Extract the (X, Y) coordinate from the center of the cell holding the provided text.  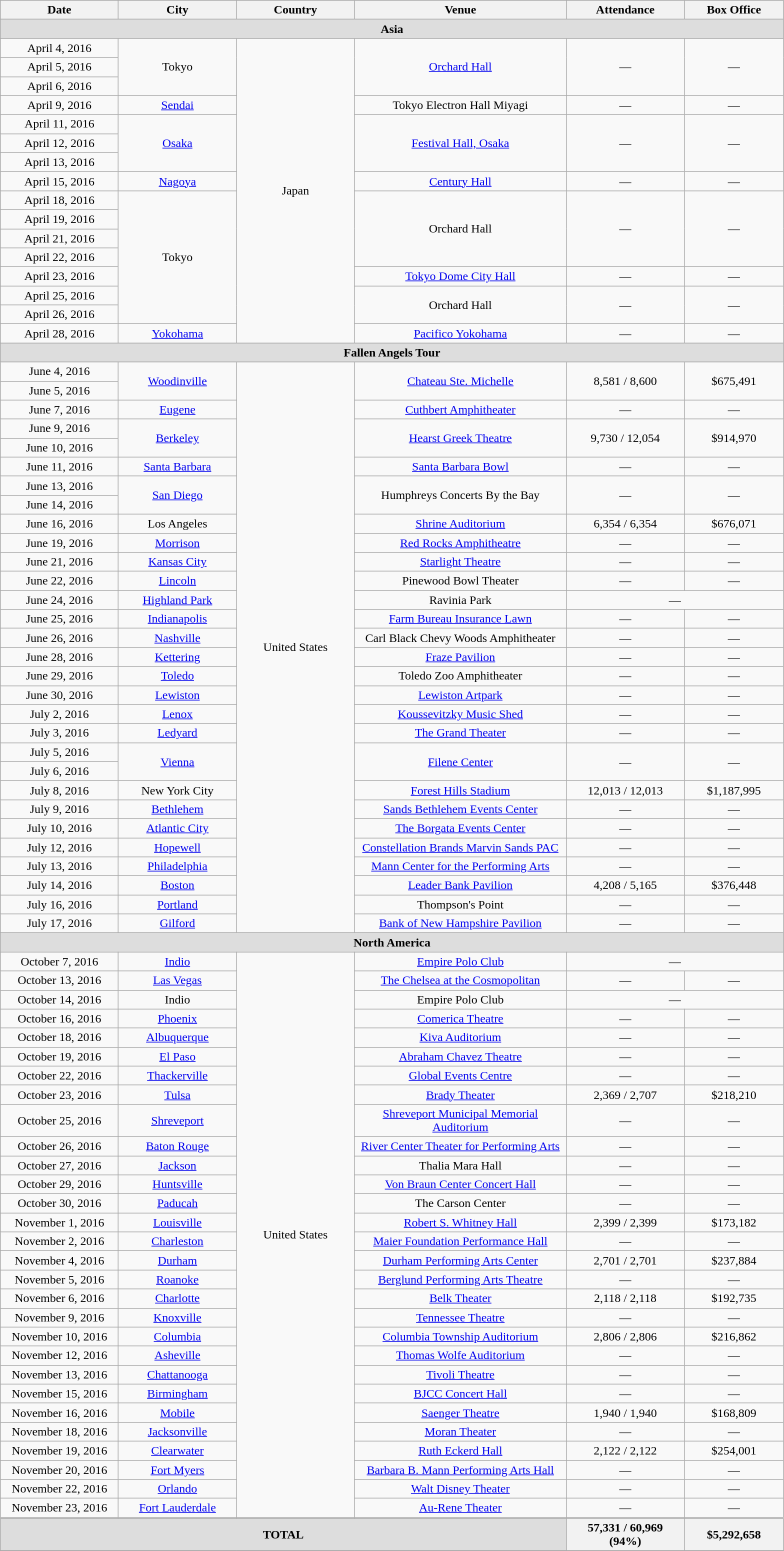
City (177, 10)
El Paso (177, 1056)
2,399 / 2,399 (625, 1222)
Morrison (177, 542)
Thalia Mara Hall (460, 1165)
Woodinville (177, 381)
Belk Theater (460, 1298)
Maier Foundation Performance Hall (460, 1241)
Santa Barbara Bowl (460, 466)
June 10, 2016 (59, 447)
July 13, 2016 (59, 866)
Ruth Eckerd Hall (460, 1450)
October 26, 2016 (59, 1146)
Farm Bureau Insurance Lawn (460, 619)
Philadelphia (177, 866)
Berkeley (177, 438)
July 2, 2016 (59, 714)
April 19, 2016 (59, 219)
Au-Rene Theater (460, 1508)
Orlando (177, 1489)
Vienna (177, 761)
Filene Center (460, 761)
Jackson (177, 1165)
Thackerville (177, 1075)
November 19, 2016 (59, 1450)
Birmingham (177, 1393)
October 22, 2016 (59, 1075)
Nashville (177, 638)
Moran Theater (460, 1431)
October 16, 2016 (59, 1018)
$1,187,995 (734, 790)
April 21, 2016 (59, 238)
July 17, 2016 (59, 923)
$237,884 (734, 1260)
Albuquerque (177, 1037)
April 22, 2016 (59, 257)
Robert S. Whitney Hall (460, 1222)
Huntsville (177, 1184)
San Diego (177, 495)
BJCC Concert Hall (460, 1393)
Tokyo Dome City Hall (460, 276)
April 6, 2016 (59, 86)
April 4, 2016 (59, 48)
Barbara B. Mann Performing Arts Hall (460, 1469)
Tennessee Theatre (460, 1317)
Carl Black Chevy Woods Amphitheater (460, 638)
Comerica Theatre (460, 1018)
Country (295, 10)
Tivoli Theatre (460, 1374)
$216,862 (734, 1336)
April 5, 2016 (59, 67)
4,208 / 5,165 (625, 885)
October 25, 2016 (59, 1120)
June 30, 2016 (59, 695)
Thomas Wolfe Auditorium (460, 1355)
November 6, 2016 (59, 1298)
Koussevitzky Music Shed (460, 714)
12,013 / 12,013 (625, 790)
June 26, 2016 (59, 638)
Leader Bank Pavilion (460, 885)
Walt Disney Theater (460, 1489)
June 21, 2016 (59, 562)
Abraham Chavez Theatre (460, 1056)
Roanoke (177, 1279)
Lewiston (177, 695)
June 25, 2016 (59, 619)
June 4, 2016 (59, 371)
Century Hall (460, 181)
Cuthbert Amphitheater (460, 409)
Los Angeles (177, 523)
Hopewell (177, 847)
Thompson's Point (460, 904)
Louisville (177, 1222)
July 16, 2016 (59, 904)
2,701 / 2,701 (625, 1260)
July 14, 2016 (59, 885)
October 13, 2016 (59, 980)
The Chelsea at the Cosmopolitan (460, 980)
Red Rocks Amphitheatre (460, 542)
River Center Theater for Performing Arts (460, 1146)
$192,735 (734, 1298)
$173,182 (734, 1222)
Chateau Ste. Michelle (460, 381)
Baton Rouge (177, 1146)
October 30, 2016 (59, 1203)
Kansas City (177, 562)
October 14, 2016 (59, 999)
Osaka (177, 143)
April 12, 2016 (59, 143)
April 23, 2016 (59, 276)
Hearst Greek Theatre (460, 438)
Highland Park (177, 600)
April 15, 2016 (59, 181)
Yokohama (177, 333)
June 19, 2016 (59, 542)
Lenox (177, 714)
Von Braun Center Concert Hall (460, 1184)
$675,491 (734, 381)
July 10, 2016 (59, 828)
Chattanooga (177, 1374)
Kettering (177, 657)
Santa Barbara (177, 466)
July 5, 2016 (59, 752)
Humphreys Concerts By the Bay (460, 495)
Lewiston Artpark (460, 695)
November 4, 2016 (59, 1260)
April 25, 2016 (59, 295)
October 18, 2016 (59, 1037)
November 9, 2016 (59, 1317)
Global Events Centre (460, 1075)
2,369 / 2,707 (625, 1094)
Starlight Theatre (460, 562)
Las Vegas (177, 980)
July 12, 2016 (59, 847)
Berglund Performing Arts Theatre (460, 1279)
1,940 / 1,940 (625, 1412)
July 9, 2016 (59, 809)
June 13, 2016 (59, 485)
October 29, 2016 (59, 1184)
Forest Hills Stadium (460, 790)
November 15, 2016 (59, 1393)
Phoenix (177, 1018)
Fort Myers (177, 1469)
November 23, 2016 (59, 1508)
57,331 / 60,969 (94%) (625, 1534)
October 23, 2016 (59, 1094)
Gilford (177, 923)
Shrine Auditorium (460, 523)
Pacifico Yokohama (460, 333)
Sendai (177, 105)
Durham Performing Arts Center (460, 1260)
Columbia (177, 1336)
Paducah (177, 1203)
October 27, 2016 (59, 1165)
Asia (392, 29)
June 24, 2016 (59, 600)
November 5, 2016 (59, 1279)
Knoxville (177, 1317)
June 29, 2016 (59, 676)
Japan (295, 191)
Fallen Angels Tour (392, 352)
July 8, 2016 (59, 790)
8,581 / 8,600 (625, 381)
Tulsa (177, 1094)
Bethlehem (177, 809)
June 5, 2016 (59, 390)
June 16, 2016 (59, 523)
April 9, 2016 (59, 105)
June 22, 2016 (59, 581)
Lincoln (177, 581)
Asheville (177, 1355)
Sands Bethlehem Events Center (460, 809)
$914,970 (734, 438)
April 11, 2016 (59, 124)
$376,448 (734, 885)
April 18, 2016 (59, 200)
June 11, 2016 (59, 466)
June 14, 2016 (59, 504)
The Carson Center (460, 1203)
Indianapolis (177, 619)
October 7, 2016 (59, 961)
Shreveport Municipal Memorial Auditorium (460, 1120)
Atlantic City (177, 828)
TOTAL (283, 1534)
$676,071 (734, 523)
July 3, 2016 (59, 733)
November 22, 2016 (59, 1489)
Brady Theater (460, 1094)
Charlotte (177, 1298)
Shreveport (177, 1120)
$254,001 (734, 1450)
November 20, 2016 (59, 1469)
2,118 / 2,118 (625, 1298)
November 18, 2016 (59, 1431)
Constellation Brands Marvin Sands PAC (460, 847)
April 13, 2016 (59, 162)
Portland (177, 904)
Mobile (177, 1412)
Tokyo Electron Hall Miyagi (460, 105)
$5,292,658 (734, 1534)
November 10, 2016 (59, 1336)
$218,210 (734, 1094)
Attendance (625, 10)
Columbia Township Auditorium (460, 1336)
November 12, 2016 (59, 1355)
Festival Hall, Osaka (460, 143)
June 9, 2016 (59, 428)
Pinewood Bowl Theater (460, 581)
November 1, 2016 (59, 1222)
April 28, 2016 (59, 333)
6,354 / 6,354 (625, 523)
Box Office (734, 10)
Date (59, 10)
New York City (177, 790)
October 19, 2016 (59, 1056)
Jacksonville (177, 1431)
July 6, 2016 (59, 771)
Kiva Auditorium (460, 1037)
Mann Center for the Performing Arts (460, 866)
November 13, 2016 (59, 1374)
2,122 / 2,122 (625, 1450)
Saenger Theatre (460, 1412)
9,730 / 12,054 (625, 438)
Eugene (177, 409)
Boston (177, 885)
Toledo (177, 676)
Clearwater (177, 1450)
The Borgata Events Center (460, 828)
The Grand Theater (460, 733)
Nagoya (177, 181)
Venue (460, 10)
November 2, 2016 (59, 1241)
Fraze Pavilion (460, 657)
Ravinia Park (460, 600)
North America (392, 942)
Toledo Zoo Amphitheater (460, 676)
Ledyard (177, 733)
November 16, 2016 (59, 1412)
Bank of New Hampshire Pavilion (460, 923)
June 28, 2016 (59, 657)
June 7, 2016 (59, 409)
$168,809 (734, 1412)
Fort Lauderdale (177, 1508)
April 26, 2016 (59, 314)
Durham (177, 1260)
Charleston (177, 1241)
2,806 / 2,806 (625, 1336)
